For the text-containing cell, return its midpoint in [X, Y] coordinate format. 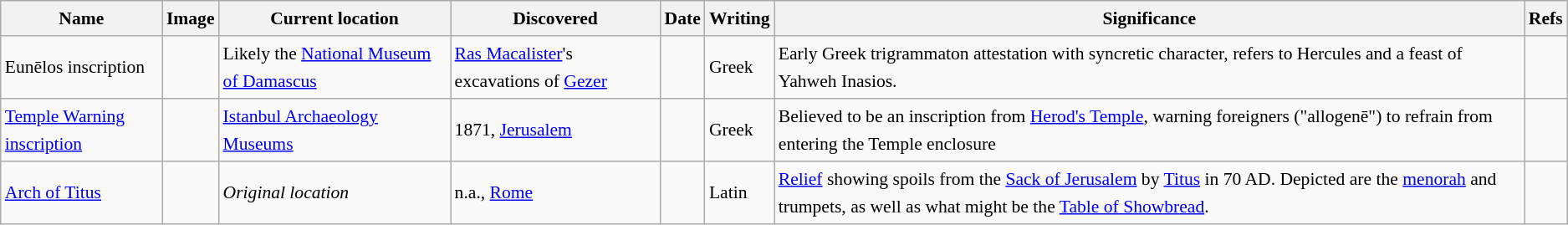
n.a., Rome [555, 192]
Current location [335, 18]
Original location [335, 192]
Image [191, 18]
Refs [1545, 18]
Latin [739, 192]
Significance [1149, 18]
Istanbul Archaeology Museums [335, 130]
Ras Macalister's excavations of Gezer [555, 69]
Believed to be an inscription from Herod's Temple, warning foreigners ("allogenē") to refrain from entering the Temple enclosure [1149, 130]
Eunēlos inscription [82, 69]
Likely the National Museum of Damascus [335, 69]
Arch of Titus [82, 192]
Date [682, 18]
Writing [739, 18]
1871, Jerusalem [555, 130]
Discovered [555, 18]
Name [82, 18]
Temple Warning inscription [82, 130]
Early Greek trigrammaton attestation with syncretic character, refers to Hercules and a feast of Yahweh Inasios. [1149, 69]
